Return (X, Y) of the center of cell containing provided text 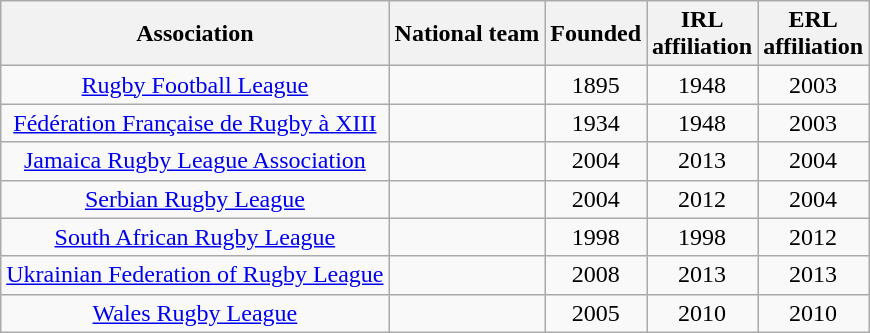
2005 (596, 313)
Wales Rugby League (195, 313)
1934 (596, 123)
Founded (596, 34)
Serbian Rugby League (195, 199)
Jamaica Rugby League Association (195, 161)
National team (467, 34)
South African Rugby League (195, 237)
Ukrainian Federation of Rugby League (195, 275)
Association (195, 34)
IRLaffiliation (702, 34)
ERLaffiliation (814, 34)
2008 (596, 275)
1895 (596, 85)
Rugby Football League (195, 85)
Fédération Française de Rugby à XIII (195, 123)
